Identify which cell holds the provided text, then report its [X, Y] central coordinate. 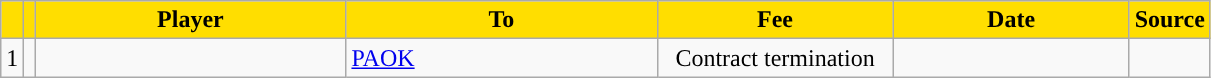
1 [12, 58]
To [502, 20]
Date [1011, 20]
PAOK [502, 58]
Source [1170, 20]
Fee [775, 20]
Player [190, 20]
Contract termination [775, 58]
